Return [x, y] of the center of cell containing provided text 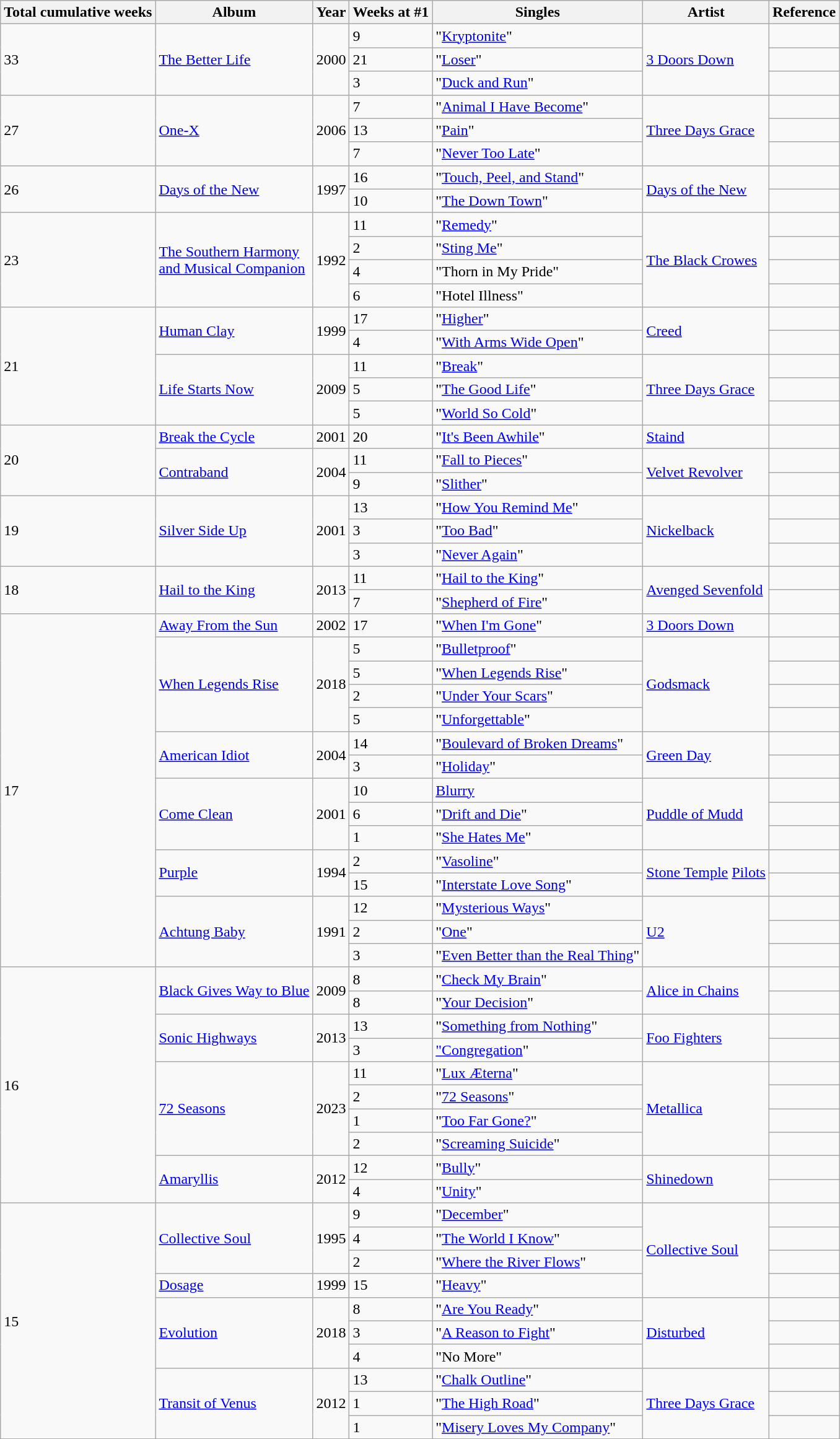
When Legends Rise [234, 684]
"Vasoline" [538, 861]
Black Gives Way to Blue [234, 991]
"The Down Town" [538, 201]
Weeks at #1 [391, 12]
Year [331, 12]
Foo Fighters [706, 1038]
23 [78, 260]
"Hotel Illness" [538, 295]
"No More" [538, 1356]
Life Starts Now [234, 390]
Amaryllis [234, 1179]
Stone Temple Pilots [706, 873]
"Remedy" [538, 224]
Metallica [706, 1109]
Velvet Revolver [706, 472]
"When I'm Gone" [538, 625]
"Your Decision" [538, 1002]
Reference [804, 12]
"One" [538, 932]
2006 [331, 130]
"Loser" [538, 59]
"Under Your Scars" [538, 696]
Artist [706, 12]
"Fall to Pieces" [538, 460]
1992 [331, 260]
Nickelback [706, 531]
"How You Remind Me" [538, 507]
1997 [331, 189]
"December" [538, 1215]
Silver Side Up [234, 531]
Dosage [234, 1285]
"Animal I Have Become" [538, 107]
26 [78, 189]
33 [78, 59]
"World So Cold" [538, 413]
"Drift and Die" [538, 814]
"Slither" [538, 484]
Purple [234, 873]
Green Day [706, 755]
The Better Life [234, 59]
72 Seasons [234, 1109]
"Misery Loves My Company" [538, 1427]
Disturbed [706, 1332]
American Idiot [234, 755]
"With Arms Wide Open" [538, 343]
"Touch, Peel, and Stand" [538, 177]
18 [78, 590]
"72 Seasons" [538, 1097]
"Bulletproof" [538, 649]
U2 [706, 932]
Creed [706, 331]
Total cumulative weeks [78, 12]
"A Reason to Fight" [538, 1332]
Away From the Sun [234, 625]
Staind [706, 437]
"Heavy" [538, 1285]
"Even Better than the Real Thing" [538, 955]
Come Clean [234, 814]
"Kryptonite" [538, 36]
One-X [234, 130]
Shinedown [706, 1179]
"Lux Æterna" [538, 1074]
Break the Cycle [234, 437]
14 [391, 743]
"Too Bad" [538, 531]
"Where the River Flows" [538, 1262]
Transit of Venus [234, 1403]
1994 [331, 873]
"The World I Know" [538, 1238]
"Holiday" [538, 767]
Alice in Chains [706, 991]
Singles [538, 12]
2023 [331, 1109]
"The Good Life" [538, 390]
"Chalk Outline" [538, 1380]
Sonic Highways [234, 1038]
The Southern Harmonyand Musical Companion [234, 260]
"Are You Ready" [538, 1309]
Blurry [538, 790]
"Unforgettable" [538, 720]
2002 [331, 625]
"It's Been Awhile" [538, 437]
"Bully" [538, 1168]
"When Legends Rise" [538, 672]
"Congregation" [538, 1050]
"Never Again" [538, 554]
1991 [331, 932]
"Interstate Love Song" [538, 885]
2000 [331, 59]
"She Hates Me" [538, 838]
Hail to the King [234, 590]
"Higher" [538, 319]
Album [234, 12]
"Thorn in My Pride" [538, 271]
"Sting Me" [538, 248]
"Mysterious Ways" [538, 908]
"Unity" [538, 1191]
"Boulevard of Broken Dreams" [538, 743]
Contraband [234, 472]
"The High Road" [538, 1403]
Human Clay [234, 331]
The Black Crowes [706, 260]
Evolution [234, 1332]
19 [78, 531]
Achtung Baby [234, 932]
27 [78, 130]
"Shepherd of Fire" [538, 601]
Godsmack [706, 684]
"Never Too Late" [538, 154]
"Something from Nothing" [538, 1026]
"Duck and Run" [538, 83]
"Hail to the King" [538, 578]
"Check My Brain" [538, 979]
"Screaming Suicide" [538, 1144]
"Pain" [538, 130]
Puddle of Mudd [706, 814]
Avenged Sevenfold [706, 590]
"Break" [538, 366]
"Too Far Gone?" [538, 1121]
1995 [331, 1238]
